For the text-containing cell, return its midpoint in (X, Y) coordinate format. 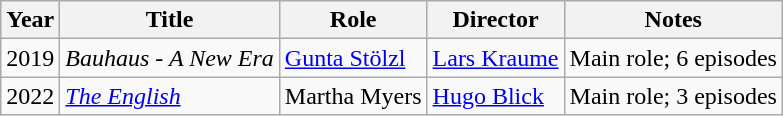
Lars Kraume (496, 58)
2022 (30, 96)
The English (170, 96)
Hugo Blick (496, 96)
Title (170, 20)
Role (353, 20)
Bauhaus - A New Era (170, 58)
Director (496, 20)
Year (30, 20)
Notes (673, 20)
Gunta Stölzl (353, 58)
Main role; 3 episodes (673, 96)
2019 (30, 58)
Martha Myers (353, 96)
Main role; 6 episodes (673, 58)
